Identify which cell holds the provided text, then report its (x, y) central coordinate. 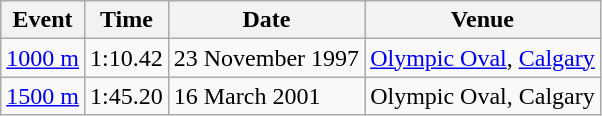
16 March 2001 (266, 96)
Venue (483, 20)
1:45.20 (126, 96)
Event (43, 20)
Date (266, 20)
23 November 1997 (266, 58)
1000 m (43, 58)
1:10.42 (126, 58)
Time (126, 20)
1500 m (43, 96)
